Search for the cell housing the specified text and yield its (X, Y) center coordinate. 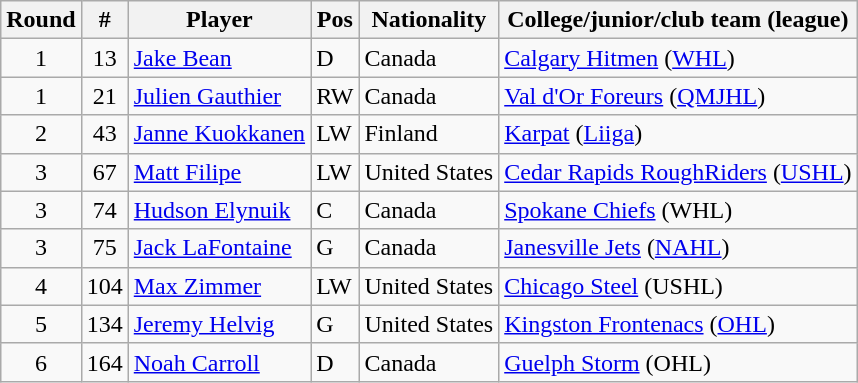
Karpat (Liiga) (678, 134)
College/junior/club team (league) (678, 20)
Finland (429, 134)
C (335, 210)
Cedar Rapids RoughRiders (USHL) (678, 172)
Chicago Steel (USHL) (678, 286)
Jeremy Helvig (219, 324)
Julien Gauthier (219, 96)
Noah Carroll (219, 362)
Player (219, 20)
75 (104, 248)
134 (104, 324)
Janesville Jets (NAHL) (678, 248)
Janne Kuokkanen (219, 134)
67 (104, 172)
Guelph Storm (OHL) (678, 362)
21 (104, 96)
43 (104, 134)
4 (41, 286)
Max Zimmer (219, 286)
Pos (335, 20)
104 (104, 286)
74 (104, 210)
Hudson Elynuik (219, 210)
Matt Filipe (219, 172)
Val d'Or Foreurs (QMJHL) (678, 96)
Spokane Chiefs (WHL) (678, 210)
5 (41, 324)
Nationality (429, 20)
164 (104, 362)
13 (104, 58)
2 (41, 134)
Jake Bean (219, 58)
RW (335, 96)
Calgary Hitmen (WHL) (678, 58)
# (104, 20)
Kingston Frontenacs (OHL) (678, 324)
Round (41, 20)
Jack LaFontaine (219, 248)
6 (41, 362)
